Return (x, y) of the center of cell containing provided text 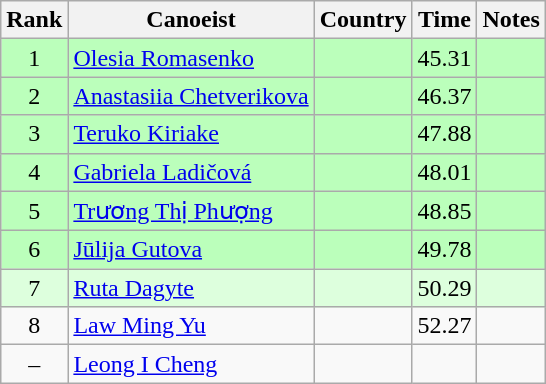
49.78 (444, 250)
45.31 (444, 58)
Law Ming Yu (191, 326)
1 (34, 58)
Trương Thị Phượng (191, 211)
3 (34, 134)
Canoeist (191, 20)
8 (34, 326)
4 (34, 172)
Rank (34, 20)
5 (34, 211)
– (34, 364)
Anastasiia Chetverikova (191, 96)
Olesia Romasenko (191, 58)
Leong I Cheng (191, 364)
48.85 (444, 211)
Jūlija Gutova (191, 250)
48.01 (444, 172)
50.29 (444, 288)
47.88 (444, 134)
Time (444, 20)
2 (34, 96)
46.37 (444, 96)
Teruko Kiriake (191, 134)
7 (34, 288)
Notes (511, 20)
Ruta Dagyte (191, 288)
Country (363, 20)
Gabriela Ladičová (191, 172)
6 (34, 250)
52.27 (444, 326)
